Pinpoint the cell where the given text exists, returning its (X, Y) midpoint coordinate. 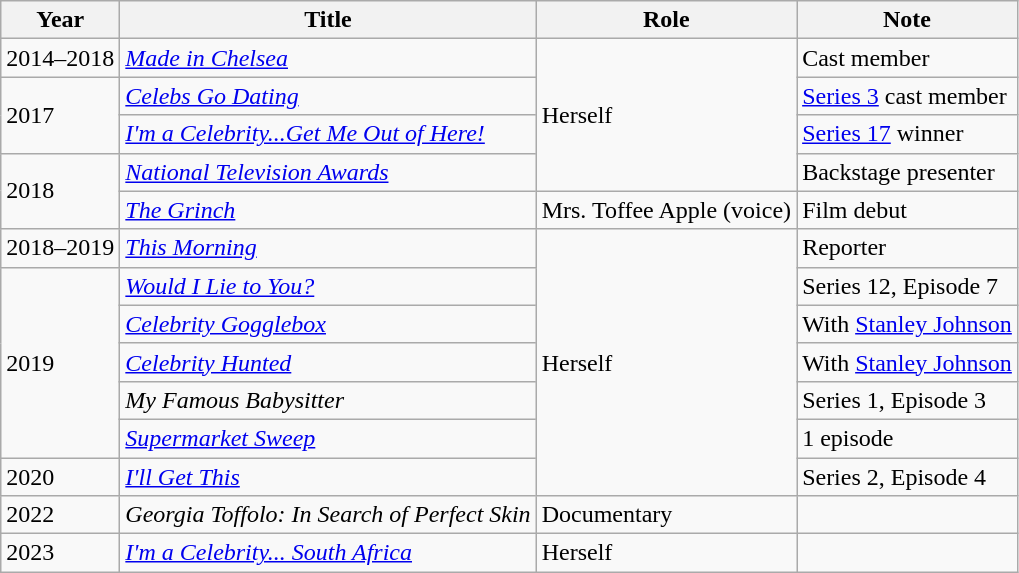
2018–2019 (60, 248)
Series 1, Episode 3 (908, 400)
2020 (60, 477)
Series 2, Episode 4 (908, 477)
I'm a Celebrity... South Africa (328, 553)
Year (60, 20)
I'll Get This (328, 477)
Documentary (666, 515)
Film debut (908, 210)
Reporter (908, 248)
Made in Chelsea (328, 58)
Celebrity Gogglebox (328, 324)
Would I Lie to You? (328, 286)
Cast member (908, 58)
Celebs Go Dating (328, 96)
2023 (60, 553)
2022 (60, 515)
Georgia Toffolo: In Search of Perfect Skin (328, 515)
Title (328, 20)
This Morning (328, 248)
2014–2018 (60, 58)
The Grinch (328, 210)
Series 12, Episode 7 (908, 286)
My Famous Babysitter (328, 400)
National Television Awards (328, 172)
I'm a Celebrity...Get Me Out of Here! (328, 134)
Supermarket Sweep (328, 438)
2019 (60, 362)
Role (666, 20)
2017 (60, 115)
Celebrity Hunted (328, 362)
Series 17 winner (908, 134)
Backstage presenter (908, 172)
2018 (60, 191)
Mrs. Toffee Apple (voice) (666, 210)
Note (908, 20)
1 episode (908, 438)
Series 3 cast member (908, 96)
